Pinpoint the cell where the given text exists, returning its [x, y] midpoint coordinate. 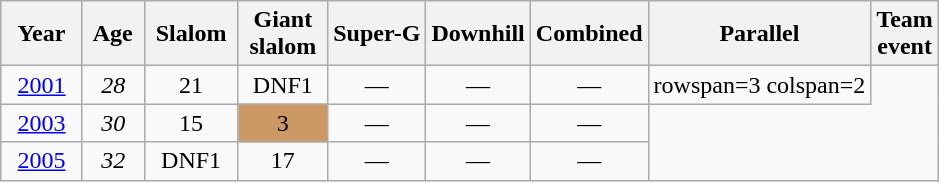
Slalom [191, 34]
Downhill [478, 34]
Year [42, 34]
Teamevent [905, 34]
rowspan=3 colspan=2 [760, 85]
30 [113, 123]
Combined [589, 34]
17 [283, 161]
21 [191, 85]
28 [113, 85]
Parallel [760, 34]
32 [113, 161]
2001 [42, 85]
3 [283, 123]
Age [113, 34]
2003 [42, 123]
15 [191, 123]
2005 [42, 161]
Giant slalom [283, 34]
Super-G [377, 34]
